Output the (x, y) coordinate of the center of the cell containing the given text.  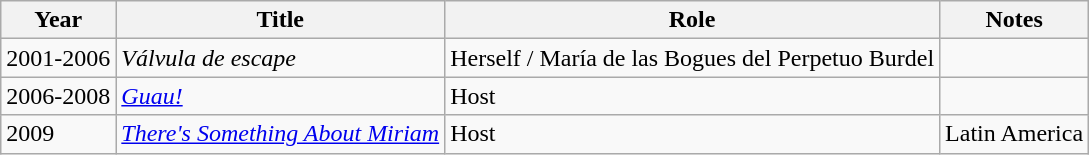
There's Something About Miriam (280, 134)
Válvula de escape (280, 58)
Title (280, 20)
Herself / María de las Bogues del Perpetuo Burdel (692, 58)
Guau! (280, 96)
Role (692, 20)
2001-2006 (58, 58)
Year (58, 20)
Notes (1014, 20)
2006-2008 (58, 96)
Latin America (1014, 134)
2009 (58, 134)
